Output the [x, y] coordinate of the center of the cell containing the given text.  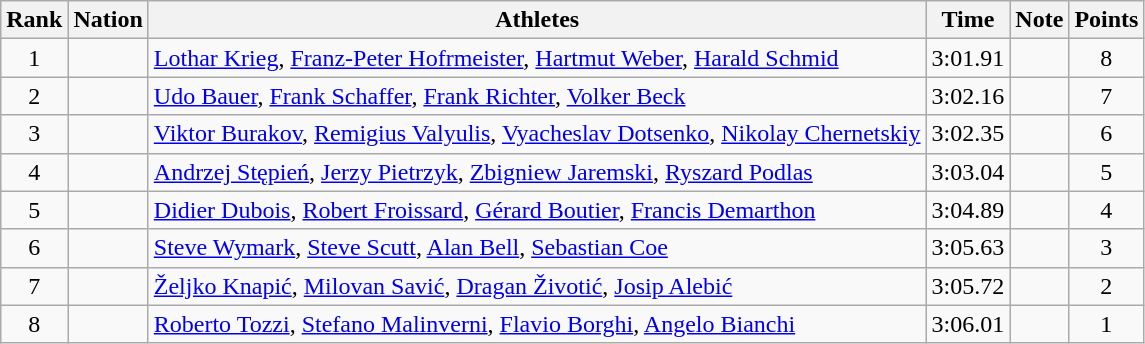
3:05.72 [968, 286]
3:02.16 [968, 96]
Note [1040, 20]
Rank [34, 20]
Željko Knapić, Milovan Savić, Dragan Životić, Josip Alebić [537, 286]
3:01.91 [968, 58]
Roberto Tozzi, Stefano Malinverni, Flavio Borghi, Angelo Bianchi [537, 324]
Athletes [537, 20]
Viktor Burakov, Remigius Valyulis, Vyacheslav Dotsenko, Nikolay Chernetskiy [537, 134]
Steve Wymark, Steve Scutt, Alan Bell, Sebastian Coe [537, 248]
Time [968, 20]
3:02.35 [968, 134]
Lothar Krieg, Franz-Peter Hofrmeister, Hartmut Weber, Harald Schmid [537, 58]
3:05.63 [968, 248]
Points [1106, 20]
Andrzej Stępień, Jerzy Pietrzyk, Zbigniew Jaremski, Ryszard Podlas [537, 172]
Udo Bauer, Frank Schaffer, Frank Richter, Volker Beck [537, 96]
3:03.04 [968, 172]
Nation [108, 20]
3:04.89 [968, 210]
Didier Dubois, Robert Froissard, Gérard Boutier, Francis Demarthon [537, 210]
3:06.01 [968, 324]
